For the text-containing cell, return its midpoint in (x, y) coordinate format. 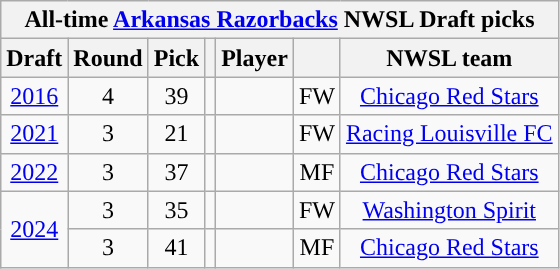
2021 (34, 134)
2024 (34, 229)
NWSL team (449, 58)
Draft (34, 58)
41 (176, 248)
Washington Spirit (449, 210)
All-time Arkansas Razorbacks NWSL Draft picks (280, 20)
39 (176, 96)
4 (108, 96)
Racing Louisville FC (449, 134)
2016 (34, 96)
2022 (34, 172)
Player (255, 58)
Round (108, 58)
21 (176, 134)
37 (176, 172)
Pick (176, 58)
35 (176, 210)
